Extract the (x, y) coordinate from the center of the cell holding the provided text.  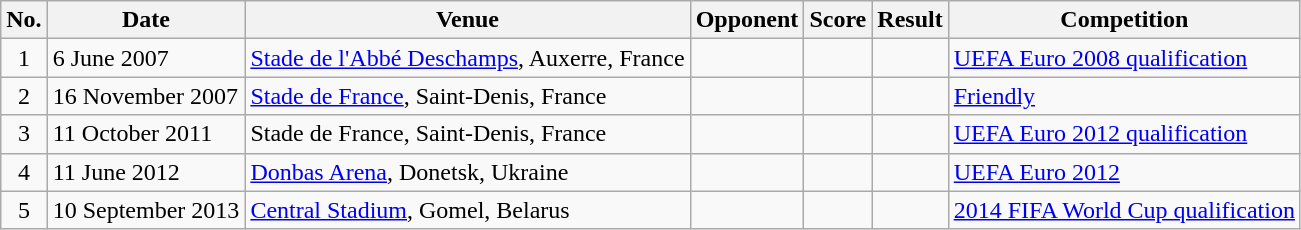
Friendly (1124, 96)
Score (838, 20)
No. (24, 20)
UEFA Euro 2008 qualification (1124, 58)
Donbas Arena, Donetsk, Ukraine (468, 172)
2014 FIFA World Cup qualification (1124, 210)
5 (24, 210)
2 (24, 96)
3 (24, 134)
Competition (1124, 20)
11 June 2012 (146, 172)
UEFA Euro 2012 (1124, 172)
10 September 2013 (146, 210)
Result (910, 20)
UEFA Euro 2012 qualification (1124, 134)
4 (24, 172)
11 October 2011 (146, 134)
Venue (468, 20)
16 November 2007 (146, 96)
1 (24, 58)
Date (146, 20)
Central Stadium, Gomel, Belarus (468, 210)
Opponent (747, 20)
Stade de l'Abbé Deschamps, Auxerre, France (468, 58)
6 June 2007 (146, 58)
